Detect which cell encompasses the target text, then output its [x, y] center coordinate. 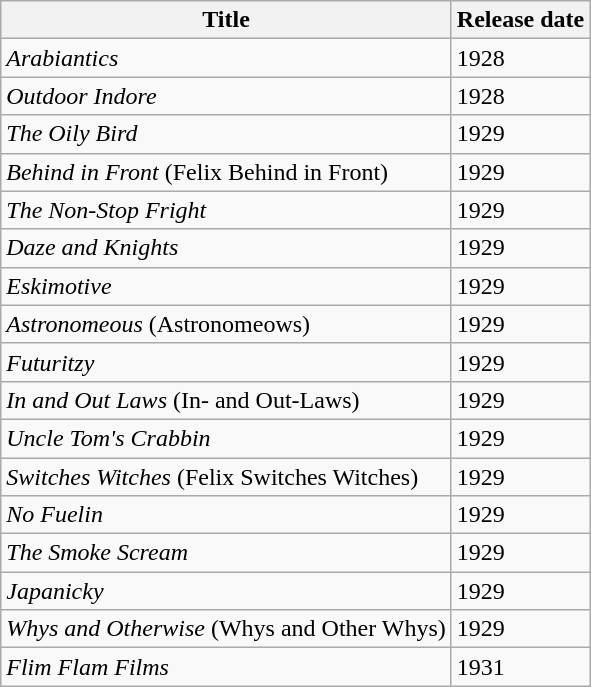
Uncle Tom's Crabbin [226, 438]
1931 [520, 667]
Behind in Front (Felix Behind in Front) [226, 172]
The Non-Stop Fright [226, 210]
Flim Flam Films [226, 667]
Release date [520, 20]
Arabiantics [226, 58]
No Fuelin [226, 515]
Switches Witches (Felix Switches Witches) [226, 477]
Outdoor Indore [226, 96]
Japanicky [226, 591]
The Oily Bird [226, 134]
Astronomeous (Astronomeows) [226, 324]
Whys and Otherwise (Whys and Other Whys) [226, 629]
The Smoke Scream [226, 553]
Title [226, 20]
In and Out Laws (In- and Out-Laws) [226, 400]
Eskimotive [226, 286]
Futuritzy [226, 362]
Daze and Knights [226, 248]
